Identify which cell holds the provided text, then report its [x, y] central coordinate. 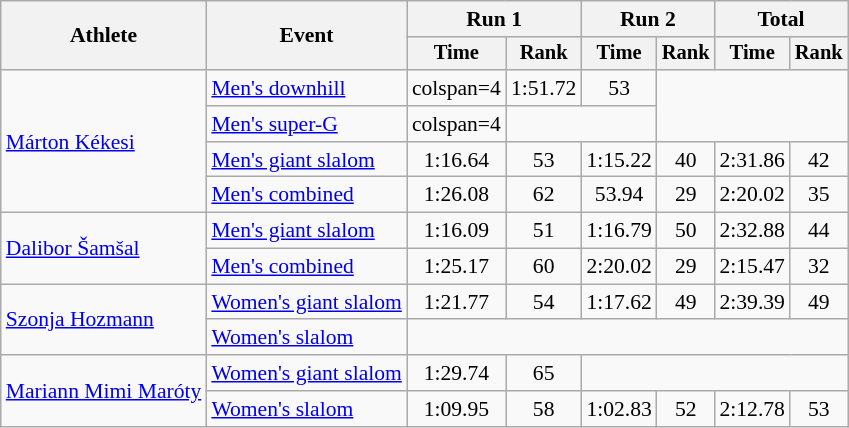
1:09.95 [456, 409]
32 [819, 267]
Márton Kékesi [104, 141]
Total [780, 19]
Mariann Mimi Maróty [104, 390]
Run 2 [648, 19]
1:51.72 [544, 88]
1:26.08 [456, 195]
1:02.83 [618, 409]
2:39.39 [752, 302]
62 [544, 195]
60 [544, 267]
1:15.22 [618, 160]
65 [544, 373]
Dalibor Šamšal [104, 248]
Athlete [104, 36]
58 [544, 409]
1:16.64 [456, 160]
54 [544, 302]
44 [819, 231]
Men's super-G [306, 124]
52 [686, 409]
1:29.74 [456, 373]
Men's downhill [306, 88]
53.94 [618, 195]
1:16.79 [618, 231]
1:16.09 [456, 231]
35 [819, 195]
2:15.47 [752, 267]
1:25.17 [456, 267]
50 [686, 231]
2:31.86 [752, 160]
1:17.62 [618, 302]
Run 1 [494, 19]
2:12.78 [752, 409]
Event [306, 36]
42 [819, 160]
51 [544, 231]
40 [686, 160]
Szonja Hozmann [104, 320]
2:32.88 [752, 231]
1:21.77 [456, 302]
